Capture the cell that displays the provided text and extract its [x, y] central coordinate. 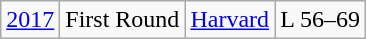
Harvard [230, 20]
2017 [30, 20]
L 56–69 [320, 20]
First Round [122, 20]
